Identify which cell holds the provided text, then report its (X, Y) central coordinate. 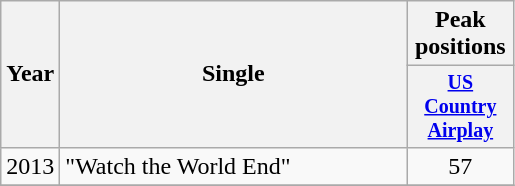
"Watch the World End" (234, 166)
2013 (30, 166)
57 (460, 166)
Year (30, 74)
Single (234, 74)
US Country Airplay (460, 106)
Peak positions (460, 34)
